Output the [x, y] coordinate of the center of the cell containing the given text.  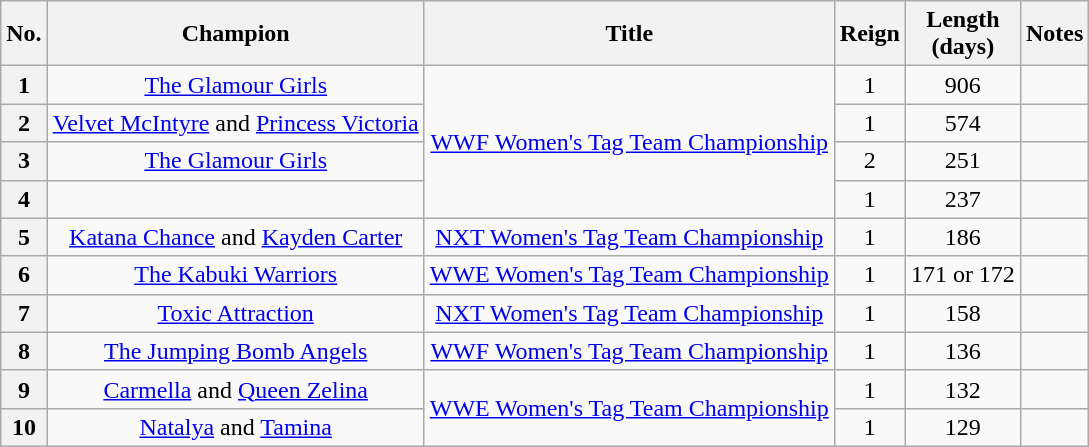
574 [962, 123]
171 or 172 [962, 275]
136 [962, 351]
Velvet McIntyre and Princess Victoria [236, 123]
251 [962, 161]
Champion [236, 34]
3 [24, 161]
5 [24, 237]
The Kabuki Warriors [236, 275]
132 [962, 389]
7 [24, 313]
Length(days) [962, 34]
Natalya and Tamina [236, 427]
906 [962, 85]
Toxic Attraction [236, 313]
The Jumping Bomb Angels [236, 351]
No. [24, 34]
8 [24, 351]
Carmella and Queen Zelina [236, 389]
158 [962, 313]
Notes [1054, 34]
6 [24, 275]
9 [24, 389]
129 [962, 427]
10 [24, 427]
186 [962, 237]
Title [629, 34]
4 [24, 199]
Katana Chance and Kayden Carter [236, 237]
237 [962, 199]
Reign [870, 34]
